Locate the cell with the specified text and output its [X, Y] center coordinate. 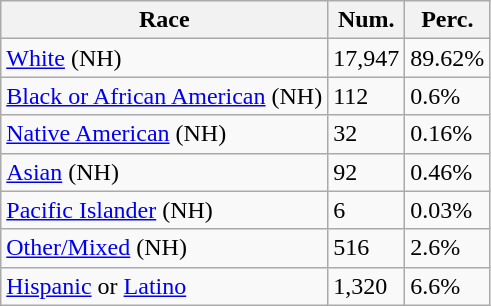
0.46% [448, 172]
Hispanic or Latino [164, 286]
6.6% [448, 286]
Other/Mixed (NH) [164, 248]
2.6% [448, 248]
6 [366, 210]
0.03% [448, 210]
32 [366, 134]
112 [366, 96]
Pacific Islander (NH) [164, 210]
Race [164, 20]
89.62% [448, 58]
516 [366, 248]
92 [366, 172]
17,947 [366, 58]
White (NH) [164, 58]
1,320 [366, 286]
Native American (NH) [164, 134]
Asian (NH) [164, 172]
Perc. [448, 20]
0.6% [448, 96]
0.16% [448, 134]
Black or African American (NH) [164, 96]
Num. [366, 20]
